Detect which cell encompasses the target text, then output its (X, Y) center coordinate. 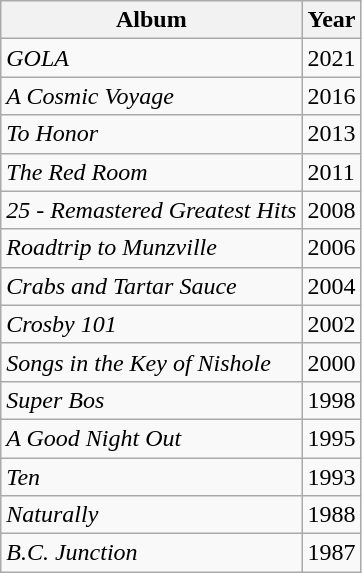
The Red Room (152, 172)
A Good Night Out (152, 438)
2008 (332, 210)
A Cosmic Voyage (152, 96)
2006 (332, 248)
Crabs and Tartar Sauce (152, 286)
2004 (332, 286)
1995 (332, 438)
Songs in the Key of Nishole (152, 362)
1998 (332, 400)
Naturally (152, 515)
25 - Remastered Greatest Hits (152, 210)
Year (332, 20)
2021 (332, 58)
1987 (332, 553)
Roadtrip to Munzville (152, 248)
B.C. Junction (152, 553)
1988 (332, 515)
2011 (332, 172)
Super Bos (152, 400)
GOLA (152, 58)
2000 (332, 362)
2016 (332, 96)
2013 (332, 134)
Album (152, 20)
To Honor (152, 134)
Ten (152, 477)
2002 (332, 324)
Crosby 101 (152, 324)
1993 (332, 477)
